Find where the given text appears and provide that cell's center as [X, Y] coordinate. 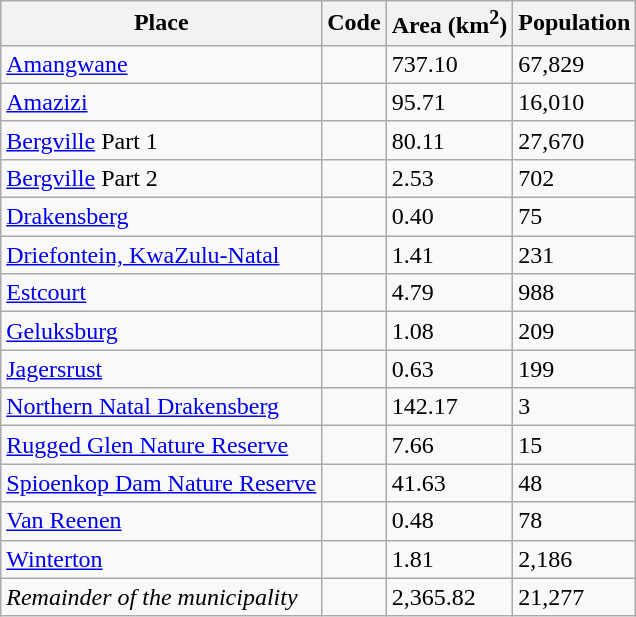
Place [162, 24]
988 [574, 293]
7.66 [450, 445]
2,365.82 [450, 597]
Amangwane [162, 64]
27,670 [574, 140]
0.63 [450, 369]
231 [574, 255]
75 [574, 217]
0.48 [450, 521]
Bergville Part 2 [162, 178]
2,186 [574, 559]
Spioenkop Dam Nature Reserve [162, 483]
Jagersrust [162, 369]
16,010 [574, 102]
78 [574, 521]
209 [574, 331]
Winterton [162, 559]
1.81 [450, 559]
737.10 [450, 64]
2.53 [450, 178]
80.11 [450, 140]
Remainder of the municipality [162, 597]
1.08 [450, 331]
Geluksburg [162, 331]
199 [574, 369]
Northern Natal Drakensberg [162, 407]
3 [574, 407]
Amazizi [162, 102]
702 [574, 178]
4.79 [450, 293]
0.40 [450, 217]
95.71 [450, 102]
Area (km2) [450, 24]
Rugged Glen Nature Reserve [162, 445]
1.41 [450, 255]
Drakensberg [162, 217]
Driefontein, KwaZulu-Natal [162, 255]
Bergville Part 1 [162, 140]
Van Reenen [162, 521]
48 [574, 483]
Population [574, 24]
67,829 [574, 64]
21,277 [574, 597]
15 [574, 445]
41.63 [450, 483]
Estcourt [162, 293]
Code [354, 24]
142.17 [450, 407]
